Identify which cell holds the provided text, then report its (x, y) central coordinate. 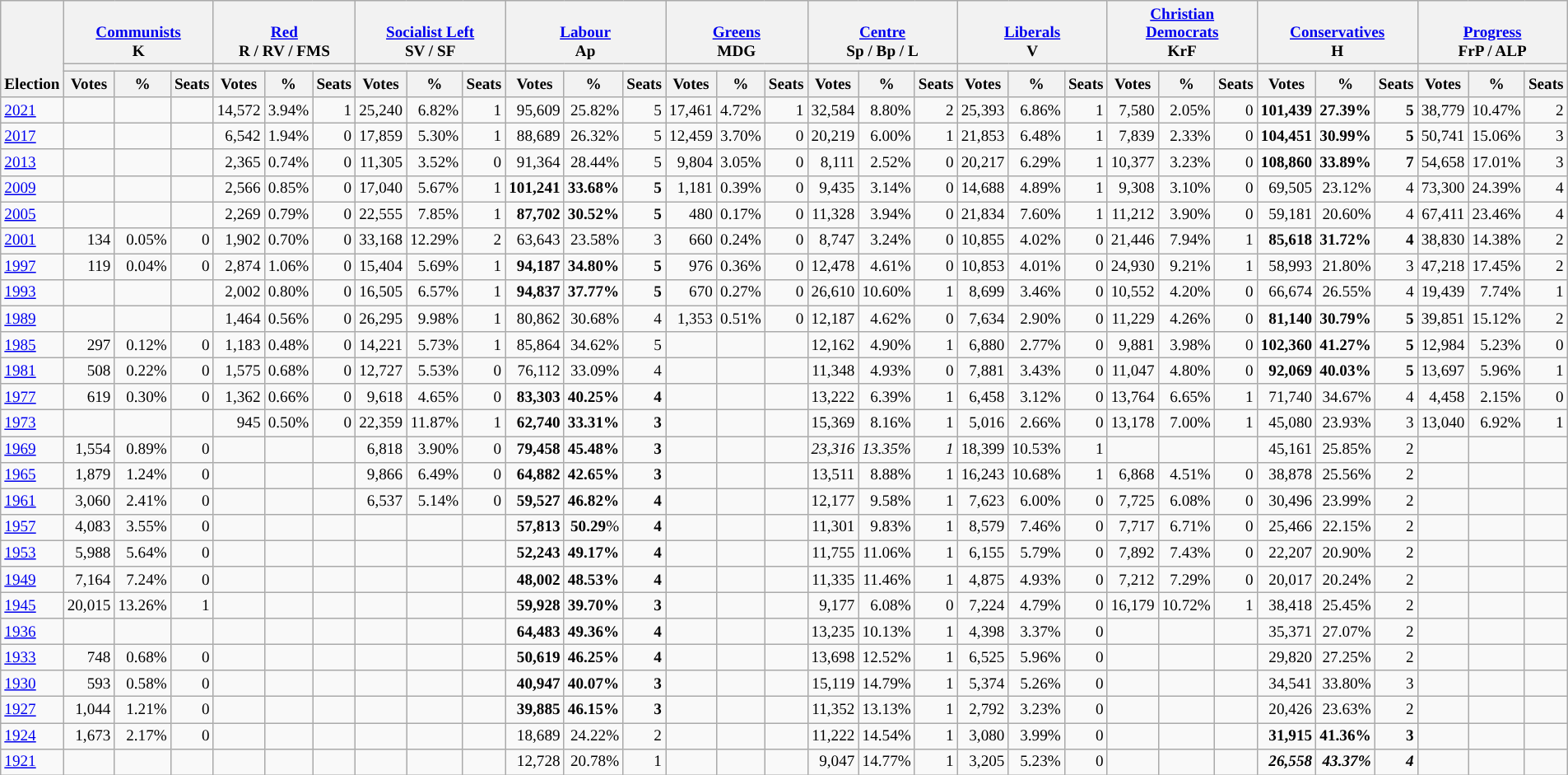
11,229 (1133, 319)
6,458 (983, 397)
2.41% (142, 502)
4.02% (1036, 240)
13,235 (833, 632)
2.15% (1496, 397)
22,207 (1287, 553)
ChristianDemocratsKrF (1182, 33)
7,717 (1133, 527)
59,527 (535, 502)
83,303 (535, 397)
16,179 (1133, 605)
6,542 (239, 137)
23.46% (1496, 215)
13,040 (1443, 423)
33.89% (1346, 162)
14.77% (886, 762)
6,537 (381, 502)
23,316 (833, 449)
13,511 (833, 475)
25,240 (381, 110)
14.79% (886, 684)
31,915 (1287, 735)
46.15% (593, 710)
5.67% (435, 189)
13.13% (886, 710)
6,155 (983, 553)
91,364 (535, 162)
23.63% (1346, 710)
5,374 (983, 684)
3.37% (1036, 632)
58,993 (1287, 267)
1985 (32, 345)
87,702 (535, 215)
5,988 (89, 553)
2005 (32, 215)
21,446 (1133, 240)
2021 (32, 110)
5.79% (1036, 553)
11,212 (1133, 215)
16,505 (381, 292)
14,572 (239, 110)
6,818 (381, 449)
4.01% (1036, 267)
10.53% (1036, 449)
660 (691, 240)
2009 (32, 189)
0.79% (288, 215)
1993 (32, 292)
2013 (32, 162)
3.52% (435, 162)
670 (691, 292)
29,820 (1287, 657)
20.60% (1346, 215)
CentreSp / Bp / L (882, 33)
57,813 (535, 527)
11,755 (833, 553)
20.78% (593, 762)
3,080 (983, 735)
14.54% (886, 735)
5,016 (983, 423)
15.06% (1496, 137)
30.52% (593, 215)
11,335 (833, 580)
27.25% (1346, 657)
7.43% (1186, 553)
11.46% (886, 580)
2.66% (1036, 423)
34,541 (1287, 684)
4.61% (886, 267)
26,295 (381, 319)
9,866 (381, 475)
13,178 (1133, 423)
1973 (32, 423)
508 (89, 371)
8,747 (833, 240)
7,881 (983, 371)
1921 (32, 762)
104,451 (1287, 137)
33.80% (1346, 684)
5.14% (435, 502)
6.49% (435, 475)
6.86% (1036, 110)
1,464 (239, 319)
2,269 (239, 215)
0.17% (741, 215)
39,851 (1443, 319)
11.87% (435, 423)
13,697 (1443, 371)
33,168 (381, 240)
46.25% (593, 657)
5.64% (142, 553)
Election (32, 49)
1,353 (691, 319)
ProgressFrP / ALP (1492, 33)
30.68% (593, 319)
2.05% (1186, 110)
6.29% (1036, 162)
ConservativesH (1337, 33)
12,478 (833, 267)
48.53% (593, 580)
66,674 (1287, 292)
4.90% (886, 345)
1957 (32, 527)
3.14% (886, 189)
59,928 (535, 605)
9,308 (1133, 189)
21.80% (1346, 267)
2,566 (239, 189)
15,119 (833, 684)
20,017 (1287, 580)
41.27% (1346, 345)
80,862 (535, 319)
12,727 (381, 371)
2.90% (1036, 319)
7 (1396, 162)
12.52% (886, 657)
52,243 (535, 553)
7.94% (1186, 240)
12,984 (1443, 345)
24,930 (1133, 267)
38,830 (1443, 240)
20,219 (833, 137)
134 (89, 240)
1977 (32, 397)
13,698 (833, 657)
33.31% (593, 423)
2.17% (142, 735)
48,002 (535, 580)
25,466 (1287, 527)
0.70% (288, 240)
GreensMDG (737, 33)
7.00% (1186, 423)
17,859 (381, 137)
297 (89, 345)
11,301 (833, 527)
0.12% (142, 345)
4.20% (1186, 292)
7,164 (89, 580)
9,435 (833, 189)
85,618 (1287, 240)
7,212 (1133, 580)
3,205 (983, 762)
2,365 (239, 162)
11,305 (381, 162)
0.80% (288, 292)
1.24% (142, 475)
16,243 (983, 475)
64,882 (535, 475)
54,658 (1443, 162)
3.12% (1036, 397)
6.39% (886, 397)
119 (89, 267)
0.24% (741, 240)
2.77% (1036, 345)
38,779 (1443, 110)
7,580 (1133, 110)
45,080 (1287, 423)
76,112 (535, 371)
6,868 (1133, 475)
9.21% (1186, 267)
7,839 (1133, 137)
25.56% (1346, 475)
13,222 (833, 397)
11,222 (833, 735)
10,552 (1133, 292)
39,885 (535, 710)
9,618 (381, 397)
26,558 (1287, 762)
24.39% (1496, 189)
0.89% (142, 449)
27.39% (1346, 110)
19,439 (1443, 292)
69,505 (1287, 189)
4.51% (1186, 475)
30.79% (1346, 319)
22.15% (1346, 527)
RedR / RV / FMS (284, 33)
3.05% (741, 162)
94,837 (535, 292)
23.12% (1346, 189)
7.85% (435, 215)
20,015 (89, 605)
0.22% (142, 371)
1936 (32, 632)
4,875 (983, 580)
5.53% (435, 371)
1,902 (239, 240)
4,398 (983, 632)
7,892 (1133, 553)
976 (691, 267)
4.79% (1036, 605)
1,673 (89, 735)
13.35% (886, 449)
18,689 (535, 735)
95,609 (535, 110)
1.06% (288, 267)
11.06% (886, 553)
12.29% (435, 240)
1969 (32, 449)
8.80% (886, 110)
46.82% (593, 502)
34.67% (1346, 397)
0.56% (288, 319)
5.30% (435, 137)
2,792 (983, 710)
12,162 (833, 345)
37.77% (593, 292)
1981 (32, 371)
5.73% (435, 345)
40.03% (1346, 371)
50.29% (593, 527)
15,369 (833, 423)
5.26% (1036, 684)
17.45% (1496, 267)
1.21% (142, 710)
1965 (32, 475)
12,187 (833, 319)
71,740 (1287, 397)
0.04% (142, 267)
4,083 (89, 527)
6,880 (983, 345)
39.70% (593, 605)
59,181 (1287, 215)
2.52% (886, 162)
6.65% (1186, 397)
49.17% (593, 553)
619 (89, 397)
593 (89, 684)
11,328 (833, 215)
3.55% (142, 527)
35,371 (1287, 632)
7,725 (1133, 502)
47,218 (1443, 267)
10,853 (983, 267)
25.45% (1346, 605)
38,878 (1287, 475)
49.36% (593, 632)
94,187 (535, 267)
88,689 (535, 137)
13,764 (1133, 397)
1,181 (691, 189)
1924 (32, 735)
21,853 (983, 137)
50,741 (1443, 137)
33.68% (593, 189)
1927 (32, 710)
2.33% (1186, 137)
8.88% (886, 475)
2001 (32, 240)
3.10% (1186, 189)
1945 (32, 605)
8,111 (833, 162)
50,619 (535, 657)
9,804 (691, 162)
4.62% (886, 319)
41.36% (1346, 735)
7.29% (1186, 580)
4.26% (1186, 319)
1933 (32, 657)
2,002 (239, 292)
945 (239, 423)
9.58% (886, 502)
10.72% (1186, 605)
0.36% (741, 267)
3.46% (1036, 292)
92,069 (1287, 371)
1997 (32, 267)
20.90% (1346, 553)
1,044 (89, 710)
73,300 (1443, 189)
10,377 (1133, 162)
10,855 (983, 240)
9,177 (833, 605)
12,177 (833, 502)
15.12% (1496, 319)
14.38% (1496, 240)
10.68% (1036, 475)
7.46% (1036, 527)
6.82% (435, 110)
11,047 (1133, 371)
748 (89, 657)
42.65% (593, 475)
0.05% (142, 240)
6.57% (435, 292)
7.74% (1496, 292)
3.70% (741, 137)
4.65% (435, 397)
23.58% (593, 240)
0.48% (288, 345)
67,411 (1443, 215)
4.89% (1036, 189)
1,362 (239, 397)
10.13% (886, 632)
21,834 (983, 215)
0.51% (741, 319)
1989 (32, 319)
33.09% (593, 371)
LabourAp (586, 33)
12,459 (691, 137)
18,399 (983, 449)
62,740 (535, 423)
10.60% (886, 292)
7,634 (983, 319)
3.98% (1186, 345)
79,458 (535, 449)
40.25% (593, 397)
31.72% (1346, 240)
34.62% (593, 345)
11,352 (833, 710)
0.39% (741, 189)
11,348 (833, 371)
2,874 (239, 267)
40,947 (535, 684)
0.30% (142, 397)
17,040 (381, 189)
2017 (32, 137)
43.37% (1346, 762)
9.98% (435, 319)
8,699 (983, 292)
6.71% (1186, 527)
4,458 (1443, 397)
3.99% (1036, 735)
26.55% (1346, 292)
63,643 (535, 240)
81,140 (1287, 319)
5.69% (435, 267)
6.48% (1036, 137)
LiberalsV (1032, 33)
17.01% (1496, 162)
108,860 (1287, 162)
1,183 (239, 345)
1949 (32, 580)
40.07% (593, 684)
4.72% (741, 110)
7,623 (983, 502)
22,359 (381, 423)
26.32% (593, 137)
1961 (32, 502)
0.66% (288, 397)
6,525 (983, 657)
34.80% (593, 267)
26,610 (833, 292)
480 (691, 215)
0.74% (288, 162)
14,688 (983, 189)
8,579 (983, 527)
23.99% (1346, 502)
20,217 (983, 162)
30,496 (1287, 502)
13.26% (142, 605)
9.83% (886, 527)
85,864 (535, 345)
20.24% (1346, 580)
30.99% (1346, 137)
1953 (32, 553)
102,360 (1287, 345)
38,418 (1287, 605)
101,241 (535, 189)
0.50% (288, 423)
0.27% (741, 292)
1,575 (239, 371)
1,879 (89, 475)
CommunistsK (138, 33)
9,881 (1133, 345)
20,426 (1287, 710)
3.43% (1036, 371)
28.44% (593, 162)
10.47% (1496, 110)
4.80% (1186, 371)
27.07% (1346, 632)
15,404 (381, 267)
8.16% (886, 423)
14,221 (381, 345)
7,224 (983, 605)
1930 (32, 684)
64,483 (535, 632)
25.82% (593, 110)
25.85% (1346, 449)
24.22% (593, 735)
Socialist LeftSV / SF (430, 33)
3,060 (89, 502)
17,461 (691, 110)
1,554 (89, 449)
0.58% (142, 684)
7.24% (142, 580)
23.93% (1346, 423)
25,393 (983, 110)
1.94% (288, 137)
6.92% (1496, 423)
0.85% (288, 189)
45,161 (1287, 449)
22,555 (381, 215)
7.60% (1036, 215)
101,439 (1287, 110)
32,584 (833, 110)
3.24% (886, 240)
45.48% (593, 449)
9,047 (833, 762)
12,728 (535, 762)
